Provide the (X, Y) coordinate of the cell's center where the given text is located.  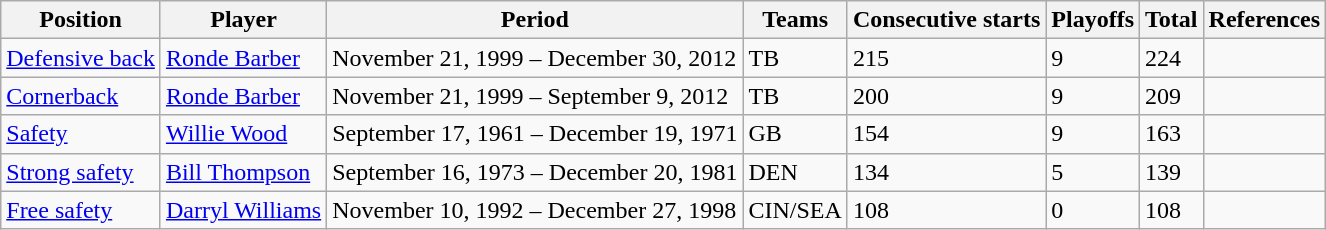
Period (535, 20)
DEN (795, 172)
5 (1093, 172)
154 (946, 134)
224 (1172, 58)
139 (1172, 172)
September 16, 1973 – December 20, 1981 (535, 172)
Consecutive starts (946, 20)
Darryl Williams (243, 210)
Position (81, 20)
November 21, 1999 – December 30, 2012 (535, 58)
Playoffs (1093, 20)
Willie Wood (243, 134)
CIN/SEA (795, 210)
GB (795, 134)
Free safety (81, 210)
Total (1172, 20)
209 (1172, 96)
Player (243, 20)
215 (946, 58)
134 (946, 172)
0 (1093, 210)
November 10, 1992 – December 27, 1998 (535, 210)
163 (1172, 134)
Bill Thompson (243, 172)
Strong safety (81, 172)
Cornerback (81, 96)
Teams (795, 20)
November 21, 1999 – September 9, 2012 (535, 96)
References (1264, 20)
200 (946, 96)
Defensive back (81, 58)
Safety (81, 134)
September 17, 1961 – December 19, 1971 (535, 134)
